Search for the cell housing the specified text and yield its [X, Y] center coordinate. 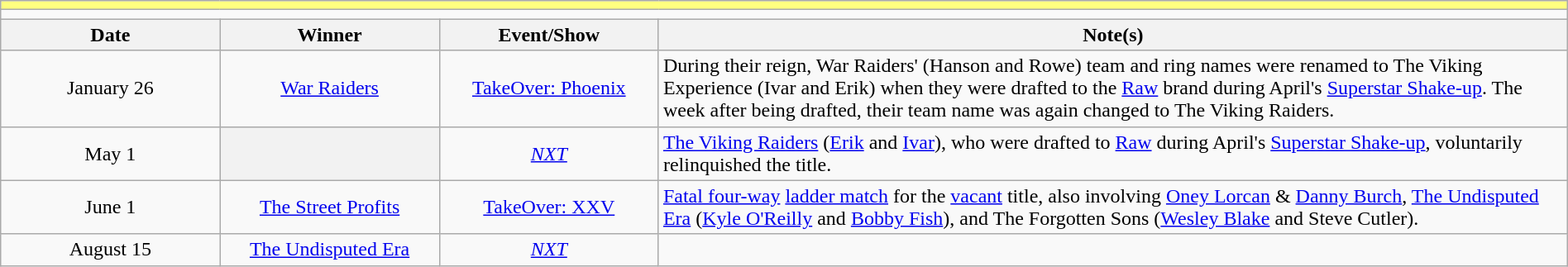
War Raiders [329, 88]
The Viking Raiders (Erik and Ivar), who were drafted to Raw during April's Superstar Shake-up, voluntarily relinquished the title. [1113, 154]
May 1 [111, 154]
The Street Profits [329, 207]
Date [111, 35]
TakeOver: XXV [549, 207]
The Undisputed Era [329, 250]
Winner [329, 35]
TakeOver: Phoenix [549, 88]
June 1 [111, 207]
Note(s) [1113, 35]
Event/Show [549, 35]
August 15 [111, 250]
January 26 [111, 88]
